For the text-containing cell, return its midpoint in [X, Y] coordinate format. 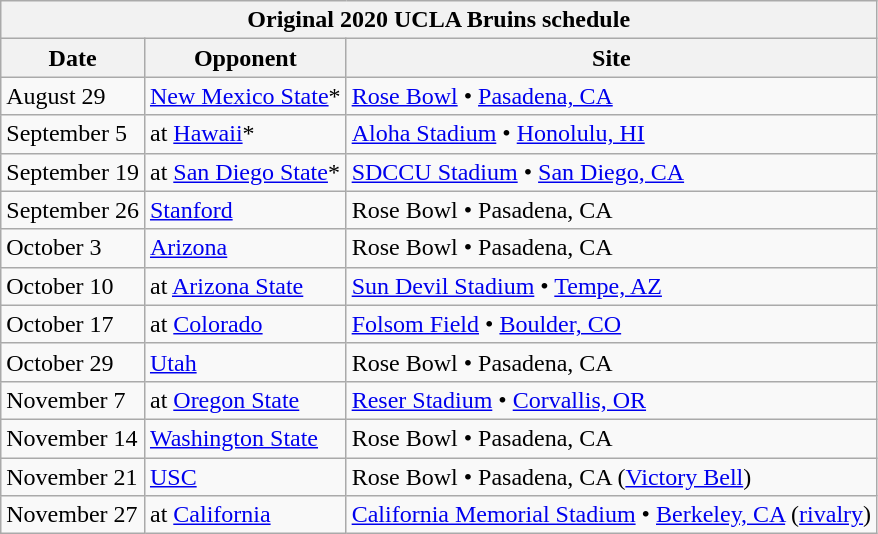
Sun Devil Stadium • Tempe, AZ [611, 286]
October 29 [73, 362]
Utah [245, 362]
October 10 [73, 286]
Date [73, 58]
Arizona [245, 248]
at Colorado [245, 324]
Rose Bowl • Pasadena, CA (Victory Bell) [611, 477]
Site [611, 58]
at California [245, 515]
November 27 [73, 515]
Opponent [245, 58]
USC [245, 477]
October 17 [73, 324]
Reser Stadium • Corvallis, OR [611, 400]
November 14 [73, 438]
at San Diego State* [245, 172]
Washington State [245, 438]
at Oregon State [245, 400]
California Memorial Stadium • Berkeley, CA (rivalry) [611, 515]
September 19 [73, 172]
October 3 [73, 248]
November 7 [73, 400]
New Mexico State* [245, 96]
September 5 [73, 134]
Aloha Stadium • Honolulu, HI [611, 134]
at Hawaii* [245, 134]
September 26 [73, 210]
August 29 [73, 96]
Original 2020 UCLA Bruins schedule [439, 20]
Folsom Field • Boulder, CO [611, 324]
Stanford [245, 210]
November 21 [73, 477]
at Arizona State [245, 286]
SDCCU Stadium • San Diego, CA [611, 172]
